Extract the [X, Y] coordinate from the center of the cell holding the provided text.  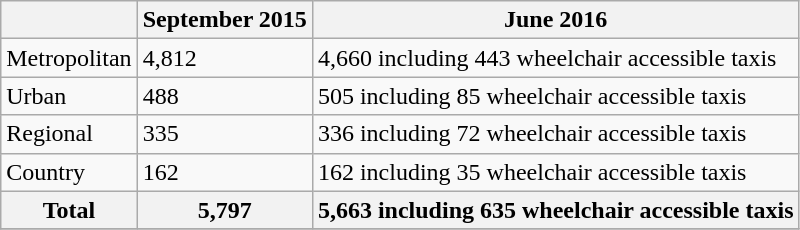
5,663 including 635 wheelchair accessible taxis [556, 210]
Urban [69, 96]
4,812 [224, 58]
335 [224, 134]
4,660 including 443 wheelchair accessible taxis [556, 58]
5,797 [224, 210]
488 [224, 96]
Regional [69, 134]
Total [69, 210]
Metropolitan [69, 58]
162 [224, 172]
162 including 35 wheelchair accessible taxis [556, 172]
June 2016 [556, 20]
Country [69, 172]
505 including 85 wheelchair accessible taxis [556, 96]
September 2015 [224, 20]
336 including 72 wheelchair accessible taxis [556, 134]
